Extract the (X, Y) coordinate from the center of the cell holding the provided text.  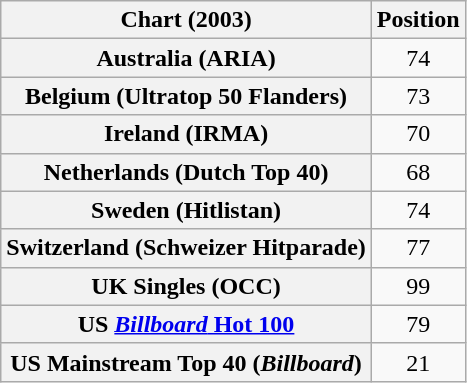
21 (418, 362)
Belgium (Ultratop 50 Flanders) (186, 96)
US Mainstream Top 40 (Billboard) (186, 362)
73 (418, 96)
Sweden (Hitlistan) (186, 210)
Australia (ARIA) (186, 58)
68 (418, 172)
79 (418, 324)
77 (418, 248)
Chart (2003) (186, 20)
US Billboard Hot 100 (186, 324)
Position (418, 20)
UK Singles (OCC) (186, 286)
99 (418, 286)
70 (418, 134)
Ireland (IRMA) (186, 134)
Switzerland (Schweizer Hitparade) (186, 248)
Netherlands (Dutch Top 40) (186, 172)
